Provide the (x, y) coordinate of the cell's center where the given text is located.  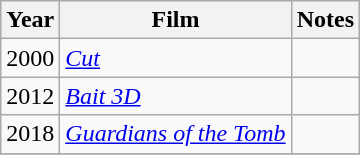
Notes (325, 20)
2000 (30, 58)
2018 (30, 134)
Cut (176, 58)
2012 (30, 96)
Guardians of the Tomb (176, 134)
Year (30, 20)
Film (176, 20)
Bait 3D (176, 96)
